Output the [X, Y] coordinate of the center of the cell containing the given text.  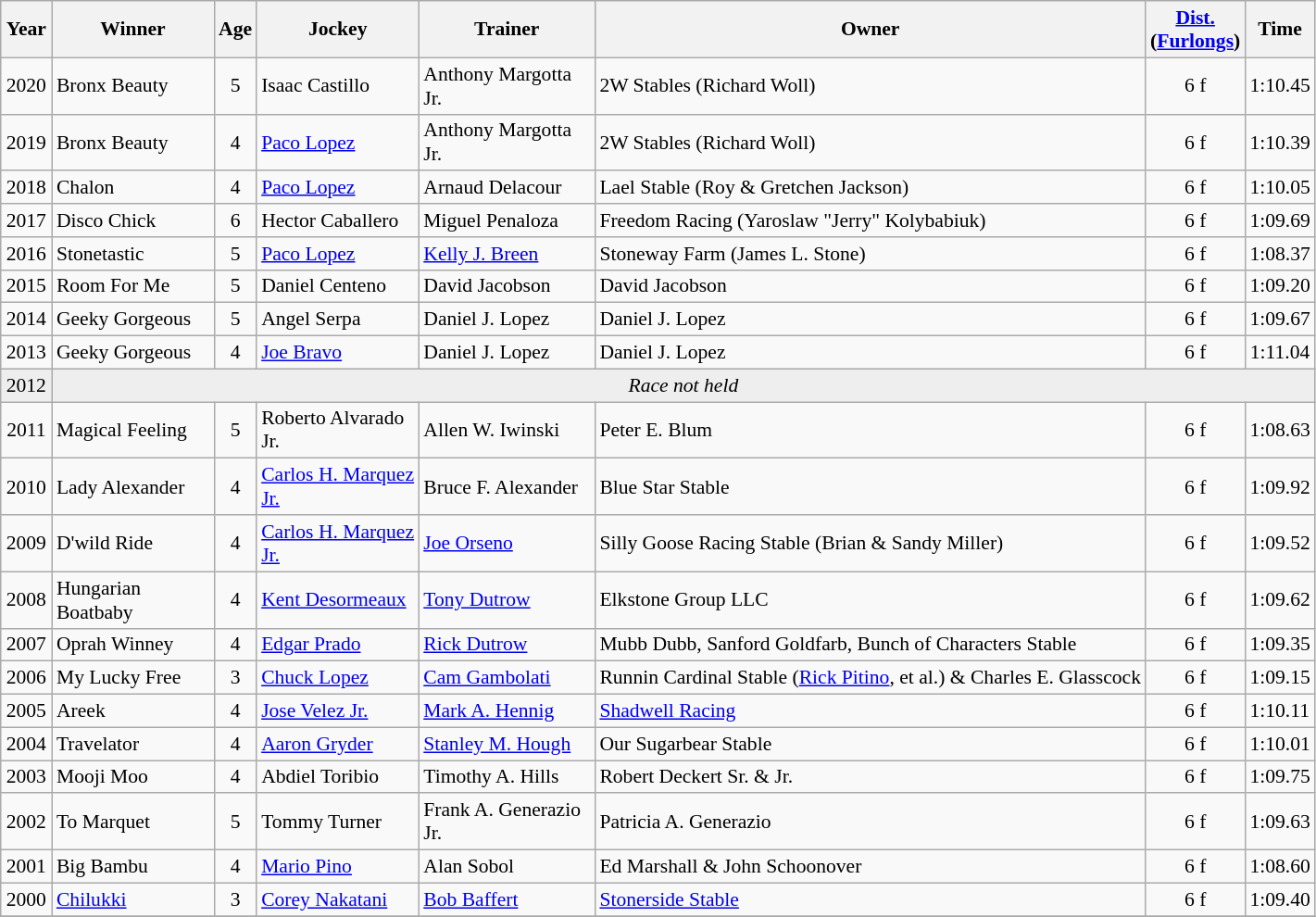
Tony Dutrow [507, 600]
Jockey [337, 30]
Stoneway Farm (James L. Stone) [871, 254]
Robert Deckert Sr. & Jr. [871, 777]
2006 [26, 678]
Abdiel Toribio [337, 777]
Hector Caballero [337, 220]
Oprah Winney [133, 645]
Cam Gambolati [507, 678]
1:10.11 [1280, 711]
2002 [26, 823]
Shadwell Racing [871, 711]
Hungarian Boatbaby [133, 600]
2005 [26, 711]
Kent Desormeaux [337, 600]
2007 [26, 645]
2009 [26, 543]
2020 [26, 85]
1:10.45 [1280, 85]
Chuck Lopez [337, 678]
My Lucky Free [133, 678]
1:09.69 [1280, 220]
Our Sugarbear Stable [871, 744]
Roberto Alvarado Jr. [337, 430]
1:09.63 [1280, 823]
Age [235, 30]
Bruce F. Alexander [507, 487]
Alan Sobol [507, 867]
Joe Orseno [507, 543]
1:08.37 [1280, 254]
1:10.01 [1280, 744]
Lael Stable (Roy & Gretchen Jackson) [871, 188]
Stonerside Stable [871, 899]
Race not held [683, 385]
1:09.20 [1280, 286]
Mooji Moo [133, 777]
Stanley M. Hough [507, 744]
Elkstone Group LLC [871, 600]
Freedom Racing (Yaroslaw "Jerry" Kolybabiuk) [871, 220]
Dist. (Furlongs) [1195, 30]
Travelator [133, 744]
2015 [26, 286]
Ed Marshall & John Schoonover [871, 867]
2018 [26, 188]
Isaac Castillo [337, 85]
Patricia A. Generazio [871, 823]
Blue Star Stable [871, 487]
1:09.62 [1280, 600]
2003 [26, 777]
Mario Pino [337, 867]
Mubb Dubb, Sanford Goldfarb, Bunch of Characters Stable [871, 645]
Timothy A. Hills [507, 777]
2017 [26, 220]
Joe Bravo [337, 353]
2013 [26, 353]
Aaron Gryder [337, 744]
Daniel Centeno [337, 286]
Year [26, 30]
Arnaud Delacour [507, 188]
To Marquet [133, 823]
Lady Alexander [133, 487]
Trainer [507, 30]
1:10.05 [1280, 188]
Bob Baffert [507, 899]
2000 [26, 899]
2016 [26, 254]
Kelly J. Breen [507, 254]
2012 [26, 385]
1:09.75 [1280, 777]
Stonetastic [133, 254]
Owner [871, 30]
Corey Nakatani [337, 899]
Frank A. Generazio Jr. [507, 823]
2011 [26, 430]
2019 [26, 143]
Room For Me [133, 286]
Silly Goose Racing Stable (Brian & Sandy Miller) [871, 543]
1:09.52 [1280, 543]
Peter E. Blum [871, 430]
2014 [26, 320]
2008 [26, 600]
2001 [26, 867]
1:11.04 [1280, 353]
Chalon [133, 188]
Disco Chick [133, 220]
1:10.39 [1280, 143]
Areek [133, 711]
Angel Serpa [337, 320]
Mark A. Hennig [507, 711]
1:08.63 [1280, 430]
Time [1280, 30]
Tommy Turner [337, 823]
1:08.60 [1280, 867]
6 [235, 220]
Runnin Cardinal Stable (Rick Pitino, et al.) & Charles E. Glasscock [871, 678]
Rick Dutrow [507, 645]
D'wild Ride [133, 543]
1:09.67 [1280, 320]
Jose Velez Jr. [337, 711]
Big Bambu [133, 867]
1:09.15 [1280, 678]
Allen W. Iwinski [507, 430]
1:09.40 [1280, 899]
Magical Feeling [133, 430]
Miguel Penaloza [507, 220]
1:09.92 [1280, 487]
2010 [26, 487]
2004 [26, 744]
1:09.35 [1280, 645]
Winner [133, 30]
Chilukki [133, 899]
Edgar Prado [337, 645]
